Determine the (x, y) coordinate at the center of the cell enclosing the given text.  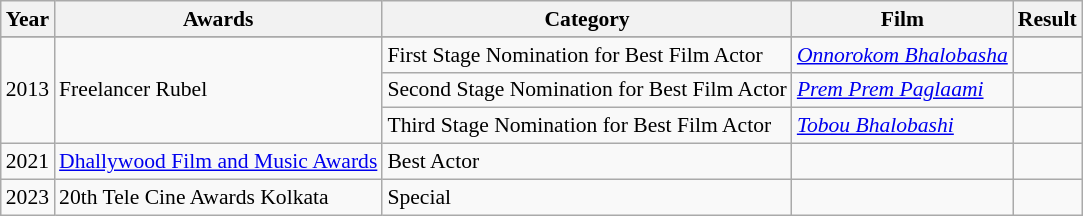
Onnorokom Bhalobasha (902, 55)
Third Stage Nomination for Best Film Actor (586, 126)
Category (586, 19)
Freelancer Rubel (218, 90)
Tobou Bhalobashi (902, 126)
Film (902, 19)
2021 (28, 162)
Year (28, 19)
Prem Prem Paglaami (902, 90)
Special (586, 197)
2013 (28, 90)
First Stage Nomination for Best Film Actor (586, 55)
Awards (218, 19)
Dhallywood Film and Music Awards (218, 162)
20th Tele Cine Awards Kolkata (218, 197)
Best Actor (586, 162)
Result (1048, 19)
Second Stage Nomination for Best Film Actor (586, 90)
2023 (28, 197)
